Locate the cell with the specified text and output its (x, y) center coordinate. 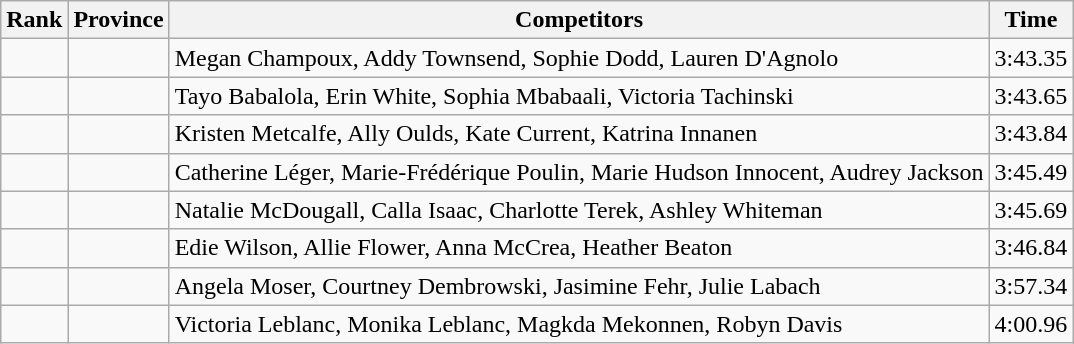
3:43.35 (1031, 58)
Edie Wilson, Allie Flower, Anna McCrea, Heather Beaton (579, 248)
Kristen Metcalfe, Ally Oulds, Kate Current, Katrina Innanen (579, 134)
Natalie McDougall, Calla Isaac, Charlotte Terek, Ashley Whiteman (579, 210)
Angela Moser, Courtney Dembrowski, Jasimine Fehr, Julie Labach (579, 286)
Victoria Leblanc, Monika Leblanc, Magkda Mekonnen, Robyn Davis (579, 324)
3:45.69 (1031, 210)
3:43.84 (1031, 134)
3:46.84 (1031, 248)
Catherine Léger, Marie-Frédérique Poulin, Marie Hudson Innocent, Audrey Jackson (579, 172)
Competitors (579, 20)
3:43.65 (1031, 96)
4:00.96 (1031, 324)
Megan Champoux, Addy Townsend, Sophie Dodd, Lauren D'Agnolo (579, 58)
Time (1031, 20)
Tayo Babalola, Erin White, Sophia Mbabaali, Victoria Tachinski (579, 96)
3:45.49 (1031, 172)
Rank (34, 20)
Province (118, 20)
3:57.34 (1031, 286)
